Search for the cell housing the specified text and yield its (X, Y) center coordinate. 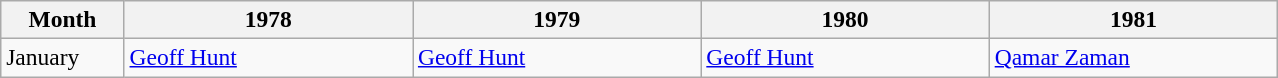
1981 (1133, 19)
1980 (845, 19)
Qamar Zaman (1133, 57)
1979 (556, 19)
Month (62, 19)
January (62, 57)
1978 (268, 19)
